Return the [X, Y] coordinate for the center point of the cell that contains the specified text.  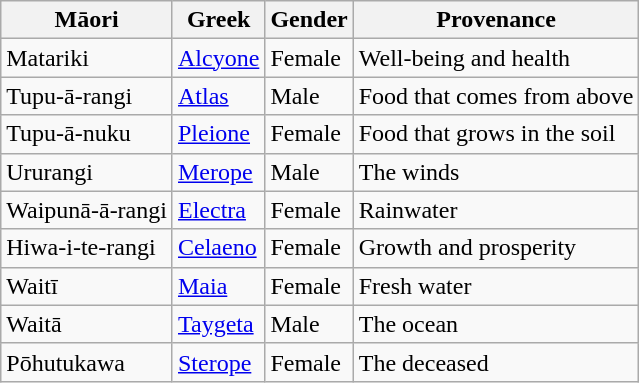
Tupu-ā-nuku [87, 134]
Food that grows in the soil [496, 134]
Food that comes from above [496, 96]
Taygeta [218, 324]
Tupu-ā-rangi [87, 96]
Electra [218, 210]
The deceased [496, 362]
Matariki [87, 58]
Māori [87, 20]
Well-being and health [496, 58]
Alcyone [218, 58]
Merope [218, 172]
Atlas [218, 96]
Gender [309, 20]
Fresh water [496, 286]
Growth and prosperity [496, 248]
The winds [496, 172]
Sterope [218, 362]
Waitī [87, 286]
Maia [218, 286]
Hiwa-i-te-rangi [87, 248]
Waitā [87, 324]
Pleione [218, 134]
The ocean [496, 324]
Greek [218, 20]
Waipunā-ā-rangi [87, 210]
Provenance [496, 20]
Rainwater [496, 210]
Pōhutukawa [87, 362]
Ururangi [87, 172]
Celaeno [218, 248]
